Find where the given text appears and provide that cell's center as [x, y] coordinate. 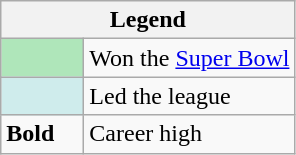
Led the league [190, 96]
Career high [190, 134]
Bold [42, 134]
Legend [148, 20]
Won the Super Bowl [190, 58]
